Output the (X, Y) coordinate of the center of the cell containing the given text.  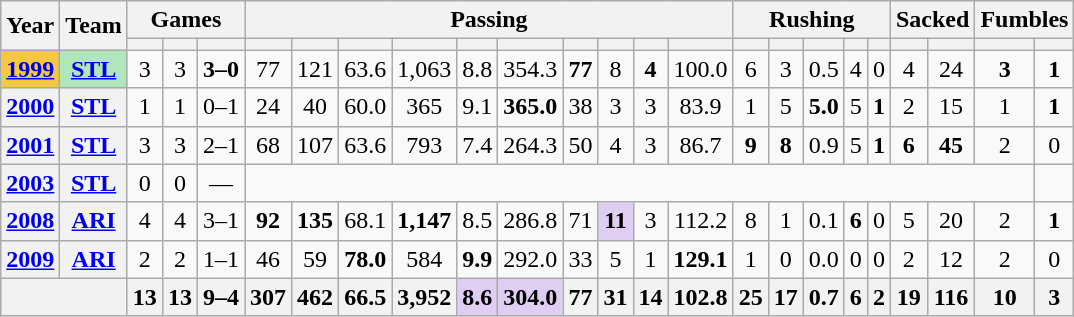
304.0 (530, 297)
12 (951, 259)
135 (316, 221)
2001 (30, 145)
92 (268, 221)
0.0 (824, 259)
0.7 (824, 297)
66.5 (366, 297)
15 (951, 107)
8.6 (478, 297)
Rushing (812, 20)
2000 (30, 107)
0.5 (824, 69)
0.9 (824, 145)
3–1 (220, 221)
0–1 (220, 107)
3,952 (424, 297)
1–1 (220, 259)
129.1 (700, 259)
38 (580, 107)
68 (268, 145)
10 (1005, 297)
Year (30, 26)
68.1 (366, 221)
100.0 (700, 69)
1,147 (424, 221)
9.1 (478, 107)
2003 (30, 183)
9–4 (220, 297)
365.0 (530, 107)
9 (750, 145)
354.3 (530, 69)
19 (908, 297)
2009 (30, 259)
102.8 (700, 297)
2–1 (220, 145)
33 (580, 259)
50 (580, 145)
14 (650, 297)
17 (786, 297)
25 (750, 297)
40 (316, 107)
107 (316, 145)
121 (316, 69)
116 (951, 297)
— (220, 183)
78.0 (366, 259)
793 (424, 145)
5.0 (824, 107)
1,063 (424, 69)
60.0 (366, 107)
462 (316, 297)
Team (94, 26)
3–0 (220, 69)
83.9 (700, 107)
7.4 (478, 145)
86.7 (700, 145)
31 (616, 297)
8.8 (478, 69)
264.3 (530, 145)
0.1 (824, 221)
8.5 (478, 221)
307 (268, 297)
46 (268, 259)
59 (316, 259)
286.8 (530, 221)
20 (951, 221)
365 (424, 107)
45 (951, 145)
Games (186, 20)
Passing (490, 20)
584 (424, 259)
Sacked (932, 20)
112.2 (700, 221)
1999 (30, 69)
11 (616, 221)
2008 (30, 221)
292.0 (530, 259)
9.9 (478, 259)
71 (580, 221)
Fumbles (1024, 20)
